Provide the (x, y) coordinate of the cell's center where the given text is located.  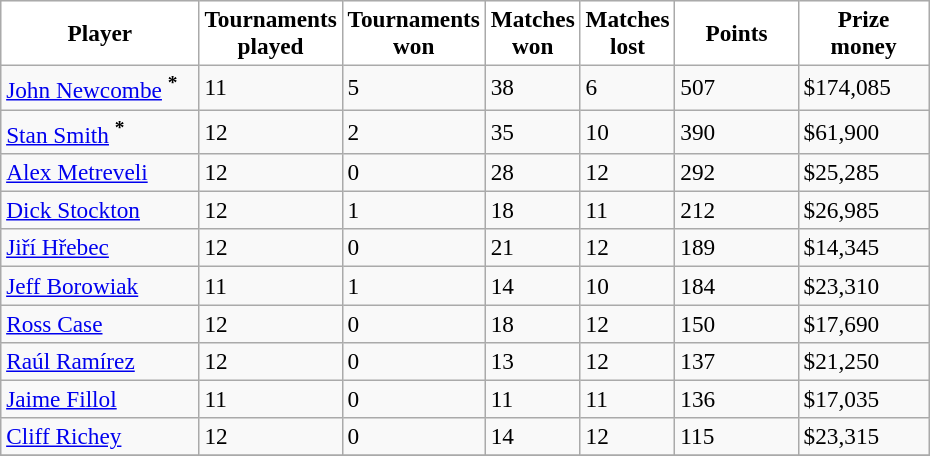
$17,035 (864, 399)
13 (532, 361)
150 (736, 323)
Jiří Hřebec (100, 248)
212 (736, 210)
21 (532, 248)
Cliff Richey (100, 437)
Matches won (532, 32)
136 (736, 399)
Jaime Fillol (100, 399)
$17,690 (864, 323)
Ross Case (100, 323)
$23,315 (864, 437)
115 (736, 437)
Tournaments played (270, 32)
137 (736, 361)
189 (736, 248)
35 (532, 131)
390 (736, 131)
$21,250 (864, 361)
$61,900 (864, 131)
6 (628, 87)
507 (736, 87)
Prize money (864, 32)
$174,085 (864, 87)
$25,285 (864, 172)
Points (736, 32)
Tournaments won (414, 32)
Stan Smith * (100, 131)
2 (414, 131)
Matches lost (628, 32)
Dick Stockton (100, 210)
292 (736, 172)
$14,345 (864, 248)
Raúl Ramírez (100, 361)
$26,985 (864, 210)
Player (100, 32)
Jeff Borowiak (100, 285)
Alex Metreveli (100, 172)
184 (736, 285)
38 (532, 87)
$23,310 (864, 285)
John Newcombe * (100, 87)
5 (414, 87)
28 (532, 172)
